Return the (X, Y) coordinate for the center point of the cell that contains the specified text.  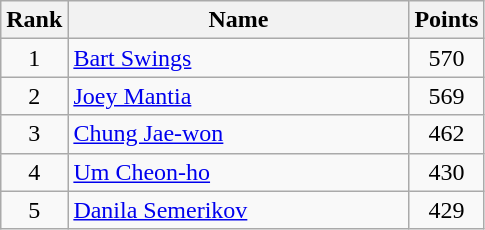
429 (446, 210)
Points (446, 20)
Danila Semerikov (238, 210)
430 (446, 172)
Chung Jae-won (238, 134)
3 (34, 134)
462 (446, 134)
4 (34, 172)
Joey Mantia (238, 96)
569 (446, 96)
Name (238, 20)
Bart Swings (238, 58)
Um Cheon-ho (238, 172)
Rank (34, 20)
570 (446, 58)
1 (34, 58)
2 (34, 96)
5 (34, 210)
